Determine the [X, Y] coordinate at the center of the cell enclosing the given text.  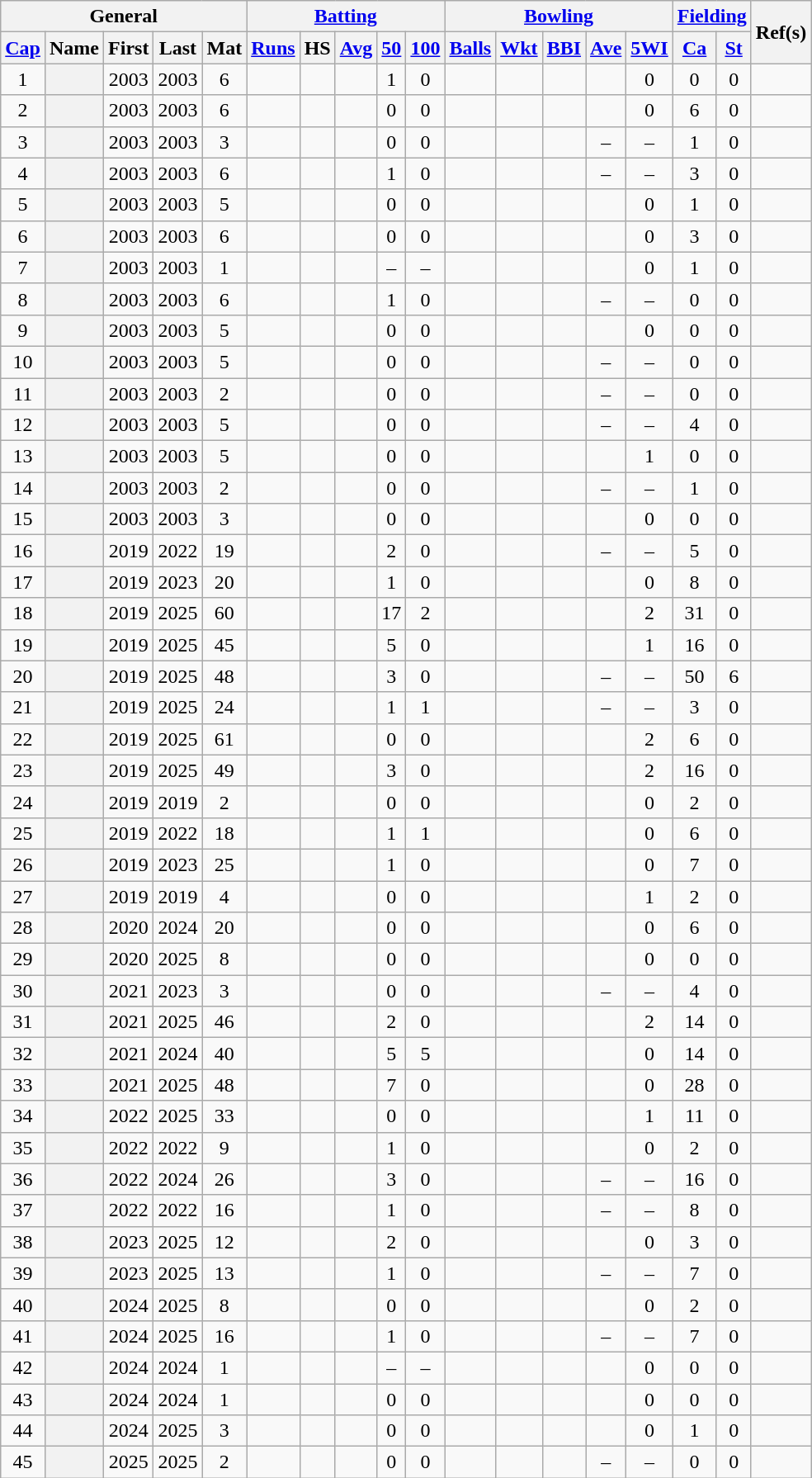
42 [23, 1367]
46 [224, 1022]
23 [23, 770]
32 [23, 1054]
Ref(s) [781, 32]
43 [23, 1400]
Balls [470, 48]
Avg [356, 48]
10 [23, 362]
29 [23, 959]
100 [426, 48]
First [129, 48]
37 [23, 1210]
Runs [273, 48]
HS [317, 48]
BBI [564, 48]
Mat [224, 48]
Ca [695, 48]
Wkt [519, 48]
General [124, 17]
Cap [23, 48]
35 [23, 1148]
Fielding [711, 17]
30 [23, 991]
61 [224, 739]
27 [23, 896]
Name [74, 48]
15 [23, 519]
Bowling [559, 17]
Batting [346, 17]
Ave [606, 48]
38 [23, 1242]
41 [23, 1336]
49 [224, 770]
21 [23, 708]
44 [23, 1431]
39 [23, 1273]
34 [23, 1116]
St [734, 48]
22 [23, 739]
60 [224, 613]
Last [178, 48]
5WI [649, 48]
36 [23, 1179]
